Return [X, Y] of the center of cell containing provided text 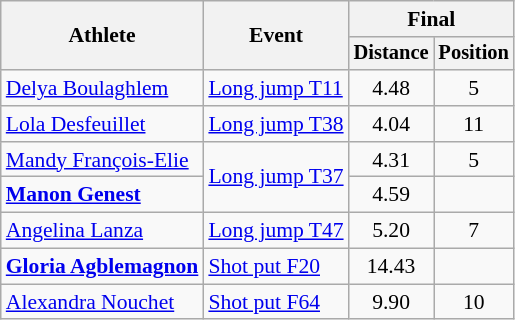
Athlete [102, 36]
Lola Desfeuillet [102, 124]
Distance [392, 54]
Shot put F20 [276, 267]
Event [276, 36]
Gloria Agblemagnon [102, 267]
Alexandra Nouchet [102, 302]
Position [474, 54]
Long jump T38 [276, 124]
9.90 [392, 302]
Delya Boulaghlem [102, 88]
Long jump T37 [276, 178]
Mandy François-Elie [102, 160]
Long jump T47 [276, 231]
Manon Genest [102, 195]
10 [474, 302]
5.20 [392, 231]
7 [474, 231]
4.48 [392, 88]
Long jump T11 [276, 88]
11 [474, 124]
Final [432, 19]
4.59 [392, 195]
Angelina Lanza [102, 231]
4.04 [392, 124]
4.31 [392, 160]
14.43 [392, 267]
Shot put F64 [276, 302]
